Identify which cell holds the provided text, then report its (X, Y) central coordinate. 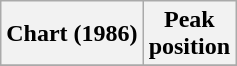
Chart (1986) (72, 34)
Peakposition (189, 34)
